Return the (X, Y) coordinate for the center point of the cell that contains the specified text.  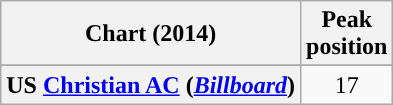
Chart (2014) (151, 34)
Peakposition (347, 34)
17 (347, 85)
US Christian AC (Billboard) (151, 85)
